Extract the [x, y] coordinate from the center of the cell holding the provided text.  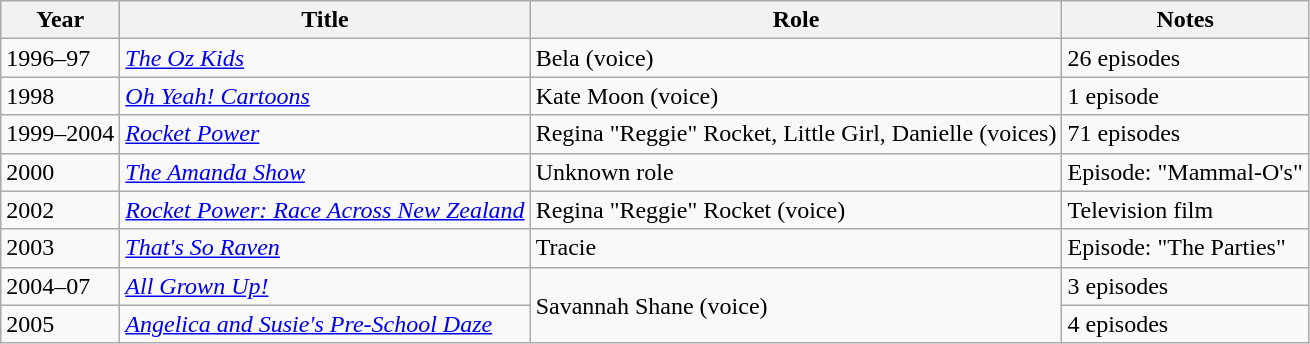
2002 [60, 210]
2003 [60, 248]
Savannah Shane (voice) [796, 305]
3 episodes [1185, 286]
Episode: "The Parties" [1185, 248]
Television film [1185, 210]
Bela (voice) [796, 58]
Year [60, 20]
4 episodes [1185, 324]
Title [325, 20]
26 episodes [1185, 58]
Role [796, 20]
That's So Raven [325, 248]
All Grown Up! [325, 286]
Oh Yeah! Cartoons [325, 96]
1999–2004 [60, 134]
2004–07 [60, 286]
The Oz Kids [325, 58]
Tracie [796, 248]
1 episode [1185, 96]
Rocket Power [325, 134]
Notes [1185, 20]
1998 [60, 96]
Unknown role [796, 172]
The Amanda Show [325, 172]
Regina "Reggie" Rocket (voice) [796, 210]
71 episodes [1185, 134]
Kate Moon (voice) [796, 96]
Episode: "Mammal-O's" [1185, 172]
Rocket Power: Race Across New Zealand [325, 210]
1996–97 [60, 58]
Regina "Reggie" Rocket, Little Girl, Danielle (voices) [796, 134]
Angelica and Susie's Pre-School Daze [325, 324]
2005 [60, 324]
2000 [60, 172]
